Provide the (X, Y) coordinate of the cell's center where the given text is located.  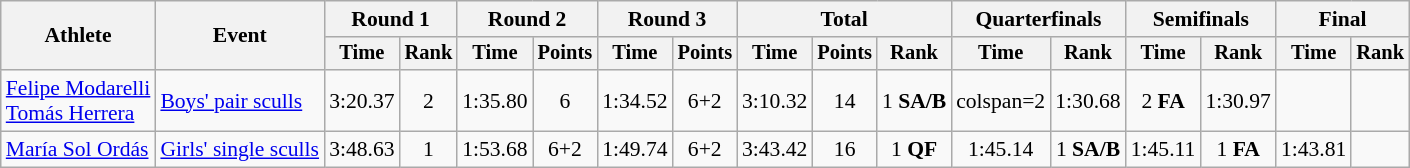
1:49.74 (634, 150)
1:53.68 (494, 150)
Boys' pair sculls (240, 100)
Girls' single sculls (240, 150)
Semifinals (1201, 19)
María Sol Ordás (78, 150)
Felipe ModarelliTomás Herrera (78, 100)
Final (1342, 19)
1:45.14 (1000, 150)
1 FA (1238, 150)
1:30.68 (1088, 100)
1:45.11 (1164, 150)
1:30.97 (1238, 100)
16 (844, 150)
1:34.52 (634, 100)
3:48.63 (362, 150)
2 FA (1164, 100)
14 (844, 100)
1:43.81 (1314, 150)
Round 2 (527, 19)
3:10.32 (774, 100)
Total (844, 19)
Round 3 (667, 19)
3:43.42 (774, 150)
1 QF (914, 150)
1 (429, 150)
6 (565, 100)
2 (429, 100)
Round 1 (390, 19)
3:20.37 (362, 100)
1:35.80 (494, 100)
colspan=2 (1000, 100)
Athlete (78, 36)
Quarterfinals (1038, 19)
Event (240, 36)
